Pinpoint the cell where the given text exists, returning its [x, y] midpoint coordinate. 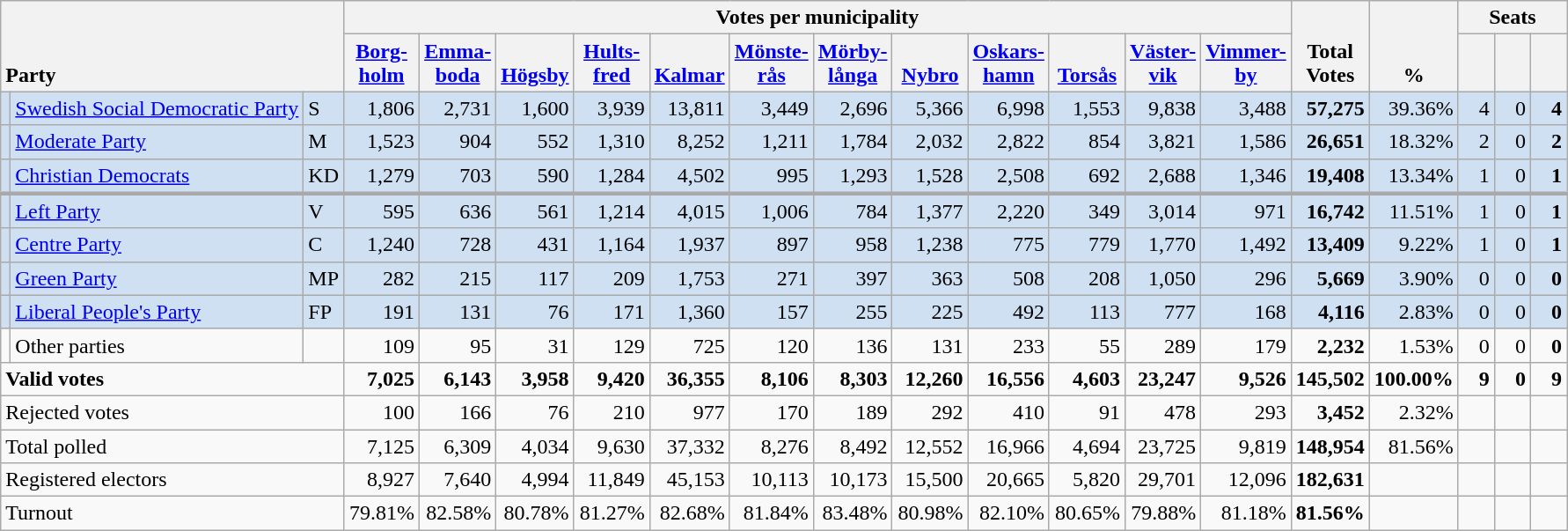
1,006 [771, 211]
703 [458, 176]
Christian Democrats [157, 176]
1,360 [690, 312]
145,502 [1330, 379]
95 [458, 345]
39.36% [1413, 108]
775 [1008, 245]
7,640 [458, 480]
82.10% [1008, 513]
777 [1163, 312]
16,556 [1008, 379]
3,452 [1330, 412]
179 [1246, 345]
2,696 [853, 108]
363 [930, 278]
233 [1008, 345]
636 [458, 211]
81.84% [771, 513]
995 [771, 176]
148,954 [1330, 446]
26,651 [1330, 142]
1,240 [382, 245]
1,770 [1163, 245]
1,586 [1246, 142]
271 [771, 278]
79.81% [382, 513]
1,937 [690, 245]
Seats [1512, 18]
13,409 [1330, 245]
Vimmer- by [1246, 63]
3,488 [1246, 108]
3,449 [771, 108]
Other parties [157, 345]
4,694 [1087, 446]
Total polled [172, 446]
Oskars- hamn [1008, 63]
11.51% [1413, 211]
6,143 [458, 379]
296 [1246, 278]
37,332 [690, 446]
120 [771, 345]
V [324, 211]
55 [1087, 345]
8,303 [853, 379]
977 [690, 412]
Valid votes [172, 379]
1,211 [771, 142]
191 [382, 312]
Mörby- långa [853, 63]
91 [1087, 412]
12,552 [930, 446]
11,849 [612, 480]
117 [535, 278]
1,523 [382, 142]
M [324, 142]
1,238 [930, 245]
82.58% [458, 513]
C [324, 245]
8,276 [771, 446]
492 [1008, 312]
7,125 [382, 446]
784 [853, 211]
Centre Party [157, 245]
208 [1087, 278]
% [1413, 46]
Kalmar [690, 63]
8,927 [382, 480]
20,665 [1008, 480]
1,279 [382, 176]
2,688 [1163, 176]
Left Party [157, 211]
3,014 [1163, 211]
728 [458, 245]
255 [853, 312]
Turnout [172, 513]
19,408 [1330, 176]
Green Party [157, 278]
904 [458, 142]
170 [771, 412]
1,553 [1087, 108]
8,106 [771, 379]
1,293 [853, 176]
16,966 [1008, 446]
157 [771, 312]
2,822 [1008, 142]
2.32% [1413, 412]
12,096 [1246, 480]
9,526 [1246, 379]
6,998 [1008, 108]
5,366 [930, 108]
4,603 [1087, 379]
9,819 [1246, 446]
109 [382, 345]
2,220 [1008, 211]
9,420 [612, 379]
81.18% [1246, 513]
3.90% [1413, 278]
168 [1246, 312]
4,994 [535, 480]
9,838 [1163, 108]
4,034 [535, 446]
81.27% [612, 513]
189 [853, 412]
Torsås [1087, 63]
Emma- boda [458, 63]
4,502 [690, 176]
15,500 [930, 480]
431 [535, 245]
971 [1246, 211]
23,725 [1163, 446]
83.48% [853, 513]
18.32% [1413, 142]
136 [853, 345]
3,958 [535, 379]
349 [1087, 211]
Votes per municipality [818, 18]
1,600 [535, 108]
2,508 [1008, 176]
82.68% [690, 513]
31 [535, 345]
166 [458, 412]
129 [612, 345]
10,113 [771, 480]
Hults- fred [612, 63]
552 [535, 142]
289 [1163, 345]
S [324, 108]
1,753 [690, 278]
1,164 [612, 245]
1,806 [382, 108]
FP [324, 312]
225 [930, 312]
16,742 [1330, 211]
397 [853, 278]
182,631 [1330, 480]
282 [382, 278]
9.22% [1413, 245]
1.53% [1413, 345]
10,173 [853, 480]
Högsby [535, 63]
958 [853, 245]
Registered electors [172, 480]
45,153 [690, 480]
Rejected votes [172, 412]
1,050 [1163, 278]
209 [612, 278]
80.78% [535, 513]
KD [324, 176]
23,247 [1163, 379]
5,820 [1087, 480]
508 [1008, 278]
Moderate Party [157, 142]
57,275 [1330, 108]
292 [930, 412]
1,214 [612, 211]
478 [1163, 412]
9,630 [612, 446]
410 [1008, 412]
Nybro [930, 63]
29,701 [1163, 480]
595 [382, 211]
MP [324, 278]
1,784 [853, 142]
80.98% [930, 513]
210 [612, 412]
692 [1087, 176]
590 [535, 176]
1,284 [612, 176]
6,309 [458, 446]
725 [690, 345]
215 [458, 278]
779 [1087, 245]
561 [535, 211]
1,492 [1246, 245]
Liberal People's Party [157, 312]
4,015 [690, 211]
Total Votes [1330, 46]
1,310 [612, 142]
Borg- holm [382, 63]
113 [1087, 312]
Väster- vik [1163, 63]
7,025 [382, 379]
8,492 [853, 446]
854 [1087, 142]
Party [172, 46]
36,355 [690, 379]
293 [1246, 412]
80.65% [1087, 513]
Swedish Social Democratic Party [157, 108]
13,811 [690, 108]
1,377 [930, 211]
3,939 [612, 108]
171 [612, 312]
8,252 [690, 142]
2.83% [1413, 312]
12,260 [930, 379]
5,669 [1330, 278]
100.00% [1413, 379]
1,346 [1246, 176]
100 [382, 412]
79.88% [1163, 513]
3,821 [1163, 142]
4,116 [1330, 312]
Mönste- rås [771, 63]
2,032 [930, 142]
2,731 [458, 108]
13.34% [1413, 176]
897 [771, 245]
1,528 [930, 176]
2,232 [1330, 345]
